Detect which cell encompasses the target text, then output its (x, y) center coordinate. 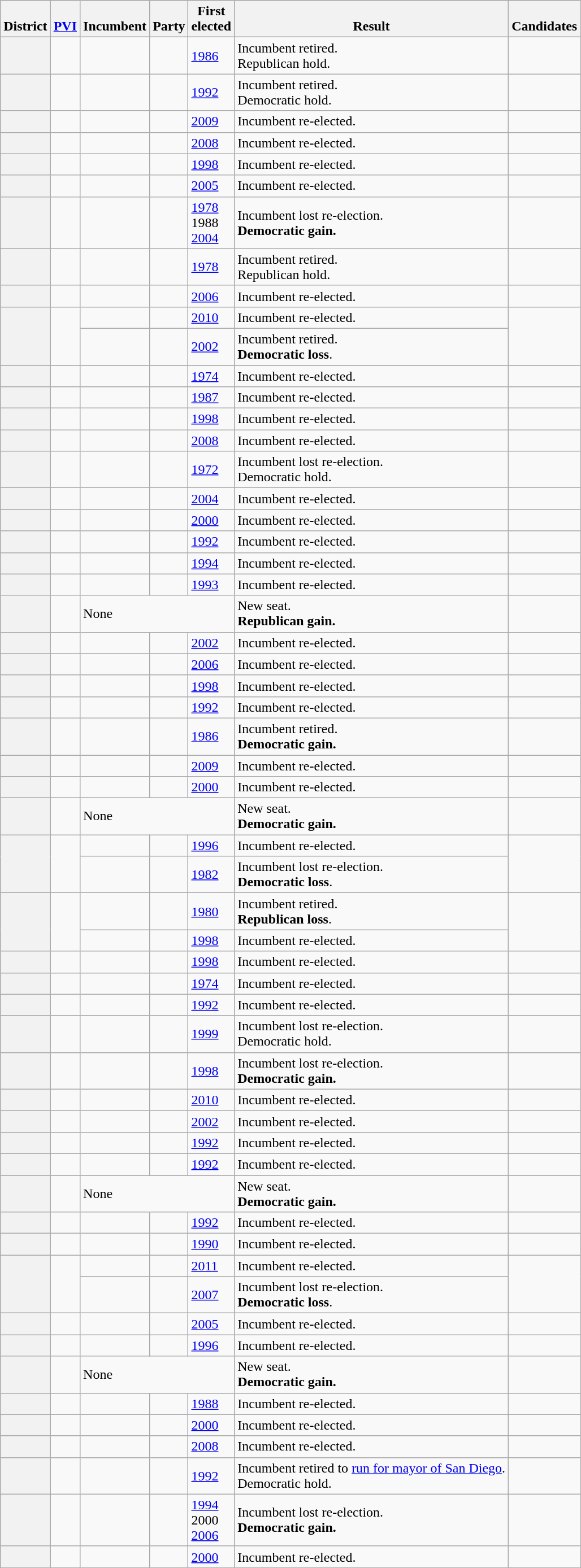
2004 (211, 499)
1980 (211, 912)
Incumbent retired.Democratic hold. (372, 93)
District (25, 19)
Incumbent retired to run for mayor of San Diego.Democratic hold. (372, 1475)
Incumbent (115, 19)
19942000 2006 (211, 1520)
1999 (211, 1034)
Incumbent retired.Republican loss. (372, 912)
19781988 2004 (211, 223)
1978 (211, 267)
1987 (211, 398)
Candidates (545, 19)
Party (169, 19)
Firstelected (211, 19)
Incumbent retired.Democratic gain. (372, 737)
1990 (211, 1244)
1993 (211, 585)
1972 (211, 470)
2011 (211, 1266)
New seat.Republican gain. (372, 613)
1988 (211, 1404)
2007 (211, 1295)
Incumbent retired.Democratic loss. (372, 347)
Result (372, 19)
1994 (211, 563)
PVI (65, 19)
1982 (211, 874)
